Capture the cell that displays the provided text and extract its [X, Y] central coordinate. 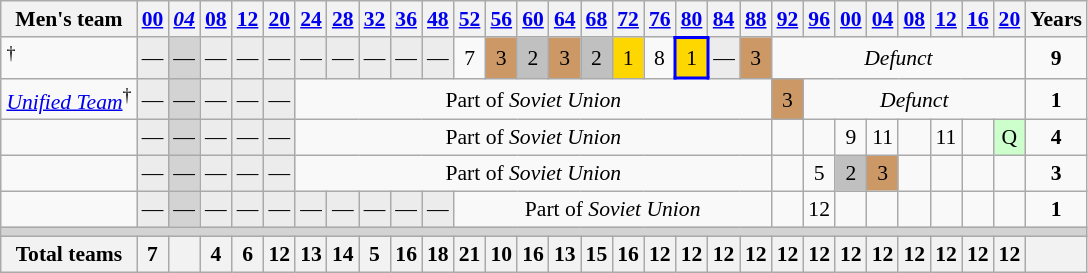
24 [311, 19]
84 [723, 19]
18 [438, 255]
Unified Team† [68, 100]
Total teams [68, 255]
28 [343, 19]
96 [819, 19]
88 [756, 19]
Q [1010, 138]
32 [375, 19]
72 [628, 19]
6 [248, 255]
8 [660, 58]
Men's team [68, 19]
36 [406, 19]
15 [597, 255]
76 [660, 19]
64 [565, 19]
† [68, 58]
56 [501, 19]
52 [470, 19]
60 [533, 19]
92 [788, 19]
48 [438, 19]
68 [597, 19]
Years [1056, 19]
21 [470, 255]
10 [501, 255]
80 [692, 19]
14 [343, 255]
